From the cell containing the given text, extract its center point as (x, y) coordinate. 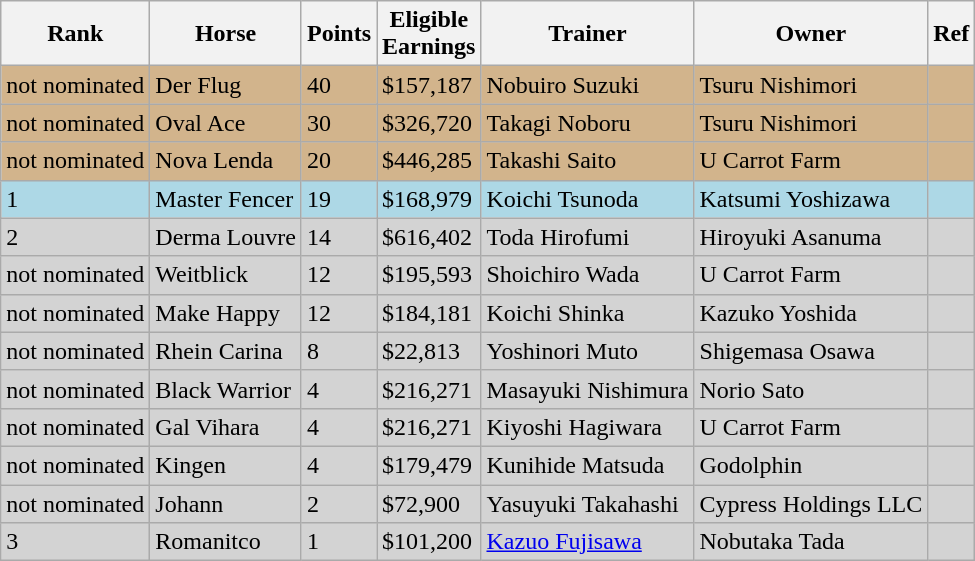
Derma Louvre (226, 237)
$101,200 (429, 542)
40 (338, 85)
$195,593 (429, 275)
$184,181 (429, 313)
19 (338, 199)
Takashi Saito (588, 161)
$22,813 (429, 351)
Yasuyuki Takahashi (588, 503)
Black Warrior (226, 389)
Godolphin (811, 465)
EligibleEarnings (429, 34)
Toda Hirofumi (588, 237)
Nobuiro Suzuki (588, 85)
$168,979 (429, 199)
Koichi Tsunoda (588, 199)
$446,285 (429, 161)
Yoshinori Muto (588, 351)
Kazuko Yoshida (811, 313)
Master Fencer (226, 199)
$72,900 (429, 503)
Shigemasa Osawa (811, 351)
Kiyoshi Hagiwara (588, 427)
14 (338, 237)
3 (76, 542)
Owner (811, 34)
Masayuki Nishimura (588, 389)
Make Happy (226, 313)
$616,402 (429, 237)
Trainer (588, 34)
Koichi Shinka (588, 313)
Kingen (226, 465)
Shoichiro Wada (588, 275)
Rhein Carina (226, 351)
Der Flug (226, 85)
Gal Vihara (226, 427)
Weitblick (226, 275)
8 (338, 351)
Romanitco (226, 542)
Rank (76, 34)
30 (338, 123)
Kazuo Fujisawa (588, 542)
Kunihide Matsuda (588, 465)
Johann (226, 503)
$157,187 (429, 85)
Hiroyuki Asanuma (811, 237)
Takagi Noboru (588, 123)
Ref (952, 34)
Nova Lenda (226, 161)
20 (338, 161)
Oval Ace (226, 123)
$326,720 (429, 123)
Katsumi Yoshizawa (811, 199)
Horse (226, 34)
$179,479 (429, 465)
Nobutaka Tada (811, 542)
Norio Sato (811, 389)
Cypress Holdings LLC (811, 503)
Points (338, 34)
